Provide the (x, y) coordinate of the cell's center where the given text is located.  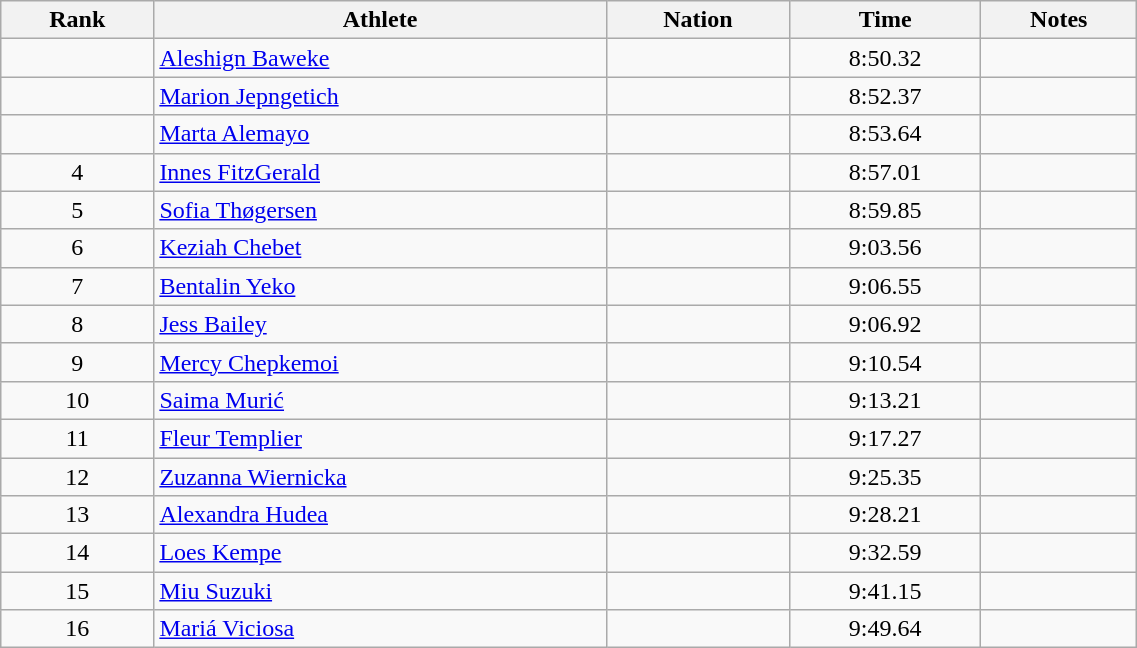
15 (78, 591)
9:06.55 (886, 286)
Notes (1059, 20)
9:13.21 (886, 400)
8:52.37 (886, 96)
16 (78, 629)
9:17.27 (886, 438)
11 (78, 438)
9:03.56 (886, 248)
5 (78, 210)
Time (886, 20)
14 (78, 553)
Nation (698, 20)
Sofia Thøgersen (380, 210)
Miu Suzuki (380, 591)
Mercy Chepkemoi (380, 362)
4 (78, 172)
8:57.01 (886, 172)
8:59.85 (886, 210)
Rank (78, 20)
9:10.54 (886, 362)
Jess Bailey (380, 324)
Marion Jepngetich (380, 96)
12 (78, 477)
Alexandra Hudea (380, 515)
Keziah Chebet (380, 248)
Mariá Viciosa (380, 629)
Marta Alemayo (380, 134)
Saima Murić (380, 400)
Loes Kempe (380, 553)
Aleshign Baweke (380, 58)
8:50.32 (886, 58)
7 (78, 286)
8:53.64 (886, 134)
9:25.35 (886, 477)
Athlete (380, 20)
9:32.59 (886, 553)
10 (78, 400)
Innes FitzGerald (380, 172)
9:28.21 (886, 515)
6 (78, 248)
8 (78, 324)
Bentalin Yeko (380, 286)
9:49.64 (886, 629)
9:41.15 (886, 591)
13 (78, 515)
9:06.92 (886, 324)
Zuzanna Wiernicka (380, 477)
Fleur Templier (380, 438)
9 (78, 362)
